Identify which cell holds the provided text, then report its [X, Y] central coordinate. 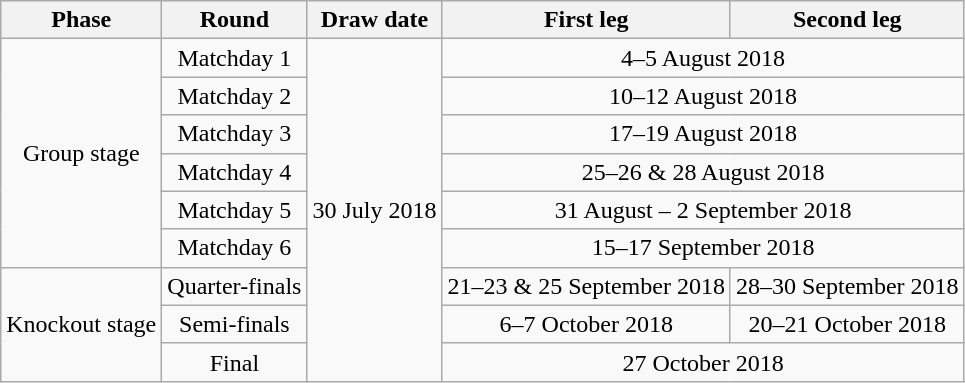
25–26 & 28 August 2018 [703, 172]
Matchday 4 [234, 172]
4–5 August 2018 [703, 58]
Semi-finals [234, 324]
31 August – 2 September 2018 [703, 210]
21–23 & 25 September 2018 [586, 286]
Group stage [82, 153]
30 July 2018 [374, 210]
First leg [586, 20]
28–30 September 2018 [847, 286]
27 October 2018 [703, 362]
17–19 August 2018 [703, 134]
Knockout stage [82, 324]
Matchday 5 [234, 210]
Draw date [374, 20]
Matchday 1 [234, 58]
6–7 October 2018 [586, 324]
Second leg [847, 20]
10–12 August 2018 [703, 96]
15–17 September 2018 [703, 248]
Matchday 6 [234, 248]
Phase [82, 20]
Round [234, 20]
Matchday 3 [234, 134]
Final [234, 362]
20–21 October 2018 [847, 324]
Matchday 2 [234, 96]
Quarter-finals [234, 286]
